Search for the cell housing the specified text and yield its [x, y] center coordinate. 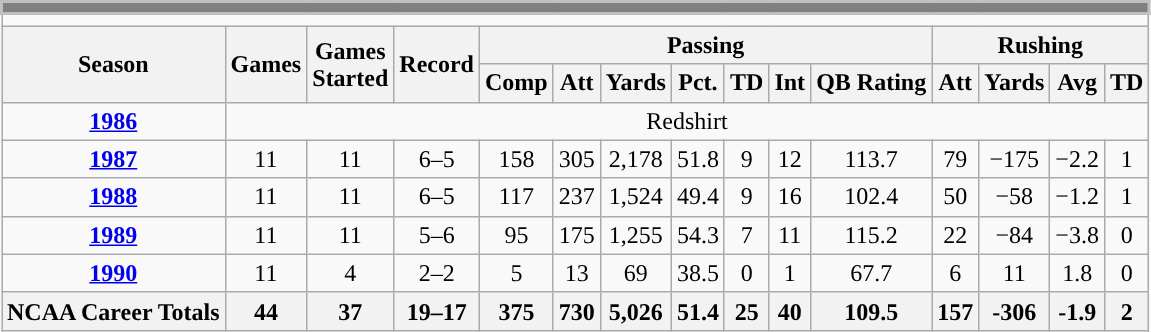
113.7 [872, 159]
Int [790, 83]
54.3 [698, 235]
51.8 [698, 159]
1.8 [1078, 273]
69 [636, 273]
2,178 [636, 159]
22 [956, 235]
1989 [114, 235]
Record [437, 64]
38.5 [698, 273]
−2.2 [1078, 159]
5,026 [636, 311]
44 [266, 311]
375 [517, 311]
37 [350, 311]
40 [790, 311]
1990 [114, 273]
79 [956, 159]
-306 [1014, 311]
−84 [1014, 235]
1,524 [636, 197]
109.5 [872, 311]
102.4 [872, 197]
−3.8 [1078, 235]
2 [1126, 311]
NCAA Career Totals [114, 311]
Pct. [698, 83]
1988 [114, 197]
7 [746, 235]
1986 [114, 121]
Games [266, 64]
51.4 [698, 311]
−1.2 [1078, 197]
4 [350, 273]
16 [790, 197]
175 [576, 235]
Comp [517, 83]
-1.9 [1078, 311]
25 [746, 311]
67.7 [872, 273]
730 [576, 311]
Redshirt [687, 121]
Passing [706, 45]
158 [517, 159]
1987 [114, 159]
2–2 [437, 273]
157 [956, 311]
305 [576, 159]
115.2 [872, 235]
QB Rating [872, 83]
50 [956, 197]
−175 [1014, 159]
19–17 [437, 311]
Rushing [1040, 45]
12 [790, 159]
49.4 [698, 197]
Season [114, 64]
6 [956, 273]
−58 [1014, 197]
117 [517, 197]
Avg [1078, 83]
95 [517, 235]
GamesStarted [350, 64]
13 [576, 273]
1,255 [636, 235]
5 [517, 273]
237 [576, 197]
5–6 [437, 235]
